Find where the given text appears and provide that cell's center as (x, y) coordinate. 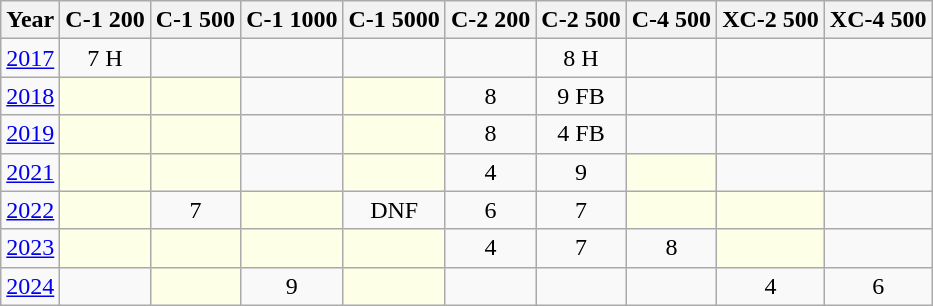
4 FB (581, 134)
С-1 5000 (394, 20)
C-4 500 (671, 20)
2018 (30, 96)
DNF (394, 210)
9 FB (581, 96)
2019 (30, 134)
XC-2 500 (771, 20)
C-1 1000 (292, 20)
2022 (30, 210)
2023 (30, 248)
C-1 200 (105, 20)
C-1 500 (195, 20)
8 H (581, 58)
XC-4 500 (878, 20)
7 H (105, 58)
C-2 200 (490, 20)
2017 (30, 58)
2024 (30, 286)
2021 (30, 172)
Year (30, 20)
C-2 500 (581, 20)
